For the text-containing cell, return its midpoint in [X, Y] coordinate format. 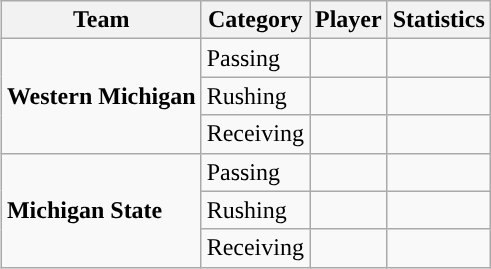
Category [255, 20]
Western Michigan [101, 96]
Michigan State [101, 210]
Team [101, 20]
Player [349, 20]
Statistics [438, 20]
